Locate the cell with the specified text and output its (X, Y) center coordinate. 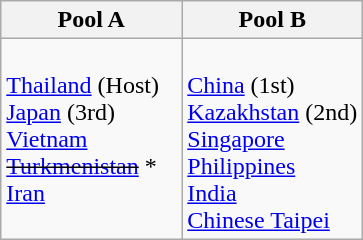
Pool A (92, 20)
Thailand (Host) Japan (3rd) Vietnam Turkmenistan * Iran (92, 139)
Pool B (272, 20)
China (1st) Kazakhstan (2nd) Singapore Philippines India Chinese Taipei (272, 139)
